Return [X, Y] of the center of cell containing provided text 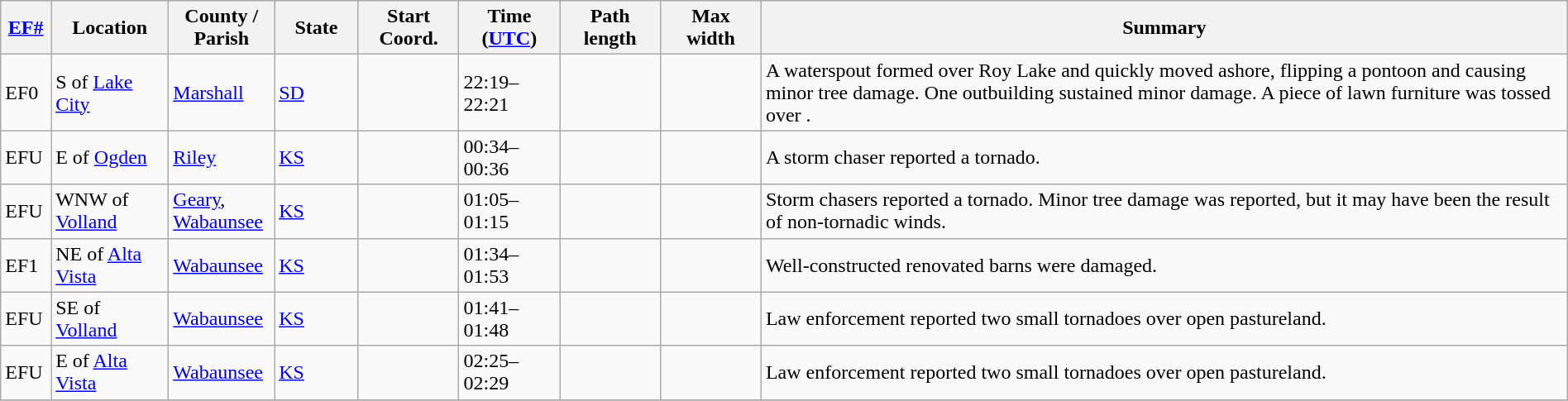
WNW of Volland [110, 212]
EF1 [26, 265]
S of Lake City [110, 93]
State [317, 28]
02:25–02:29 [509, 372]
01:34–01:53 [509, 265]
EF0 [26, 93]
Time (UTC) [509, 28]
00:34–00:36 [509, 157]
22:19–22:21 [509, 93]
EF# [26, 28]
Max width [711, 28]
Well-constructed renovated barns were damaged. [1164, 265]
E of Ogden [110, 157]
County / Parish [222, 28]
Marshall [222, 93]
Geary, Wabaunsee [222, 212]
Location [110, 28]
SE of Volland [110, 319]
01:41–01:48 [509, 319]
SD [317, 93]
NE of Alta Vista [110, 265]
Riley [222, 157]
Start Coord. [409, 28]
A storm chaser reported a tornado. [1164, 157]
Storm chasers reported a tornado. Minor tree damage was reported, but it may have been the result of non-tornadic winds. [1164, 212]
Summary [1164, 28]
01:05–01:15 [509, 212]
E of Alta Vista [110, 372]
Path length [610, 28]
